Pinpoint the cell where the given text exists, returning its (X, Y) midpoint coordinate. 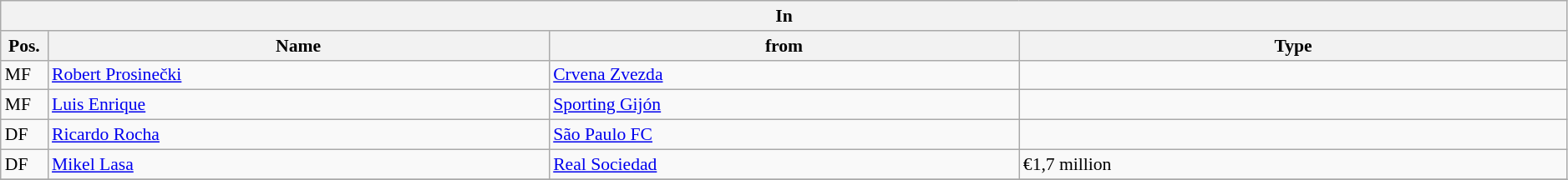
In (784, 16)
Type (1293, 46)
Crvena Zvezda (784, 75)
Name (298, 46)
Luis Enrique (298, 105)
Mikel Lasa (298, 164)
Ricardo Rocha (298, 135)
Robert Prosinečki (298, 75)
Pos. (24, 46)
from (784, 46)
€1,7 million (1293, 164)
Sporting Gijón (784, 105)
São Paulo FC (784, 135)
Real Sociedad (784, 164)
